Extract the [x, y] coordinate from the center of the cell holding the provided text.  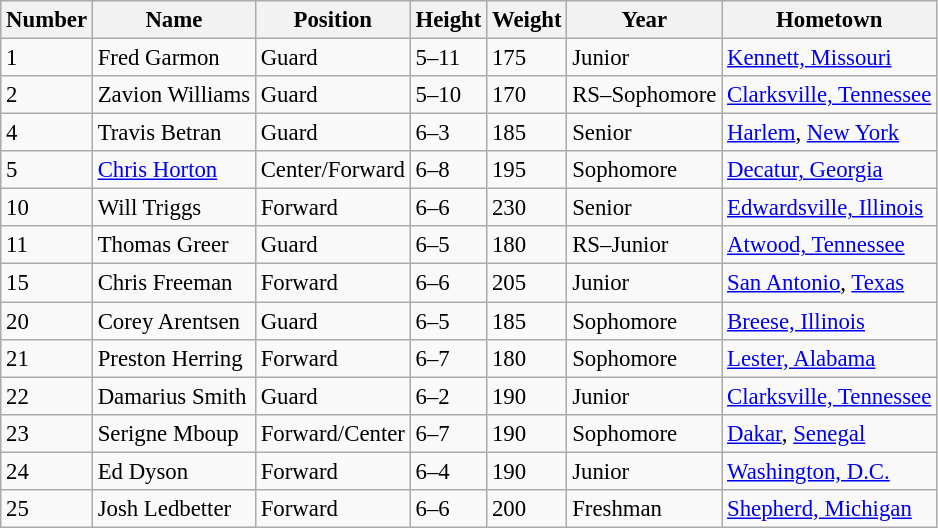
Fred Garmon [174, 58]
RS–Sophomore [644, 95]
5 [47, 170]
Chris Freeman [174, 283]
Lester, Alabama [830, 358]
Forward/Center [332, 433]
Preston Herring [174, 358]
170 [527, 95]
195 [527, 170]
11 [47, 245]
Freshman [644, 509]
Edwardsville, Illinois [830, 208]
24 [47, 471]
Thomas Greer [174, 245]
25 [47, 509]
Year [644, 20]
San Antonio, Texas [830, 283]
Center/Forward [332, 170]
Position [332, 20]
Atwood, Tennessee [830, 245]
175 [527, 58]
4 [47, 133]
Kennett, Missouri [830, 58]
Number [47, 20]
Damarius Smith [174, 396]
205 [527, 283]
Corey Arentsen [174, 321]
1 [47, 58]
Washington, D.C. [830, 471]
200 [527, 509]
Serigne Mboup [174, 433]
Breese, Illinois [830, 321]
Shepherd, Michigan [830, 509]
Name [174, 20]
Harlem, New York [830, 133]
Zavion Williams [174, 95]
5–11 [448, 58]
Ed Dyson [174, 471]
Will Triggs [174, 208]
10 [47, 208]
Josh Ledbetter [174, 509]
6–4 [448, 471]
Hometown [830, 20]
Dakar, Senegal [830, 433]
6–3 [448, 133]
20 [47, 321]
230 [527, 208]
6–2 [448, 396]
5–10 [448, 95]
23 [47, 433]
RS–Junior [644, 245]
15 [47, 283]
22 [47, 396]
Height [448, 20]
2 [47, 95]
21 [47, 358]
6–8 [448, 170]
Decatur, Georgia [830, 170]
Chris Horton [174, 170]
Travis Betran [174, 133]
Weight [527, 20]
